Scan for the cell matching the given text and deliver its (X, Y) coordinate at center. 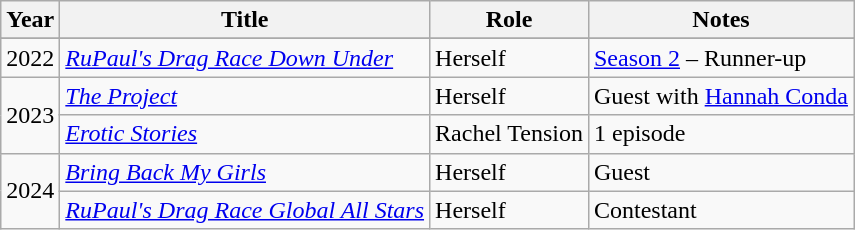
Bring Back My Girls (245, 172)
Guest with Hannah Conda (720, 96)
Role (510, 20)
RuPaul's Drag Race Down Under (245, 58)
Title (245, 20)
2022 (30, 58)
Erotic Stories (245, 134)
The Project (245, 96)
Notes (720, 20)
2023 (30, 115)
Guest (720, 172)
1 episode (720, 134)
2024 (30, 191)
Rachel Tension (510, 134)
Season 2 – Runner-up (720, 58)
Year (30, 20)
RuPaul's Drag Race Global All Stars (245, 210)
Contestant (720, 210)
